Detect which cell encompasses the target text, then output its [X, Y] center coordinate. 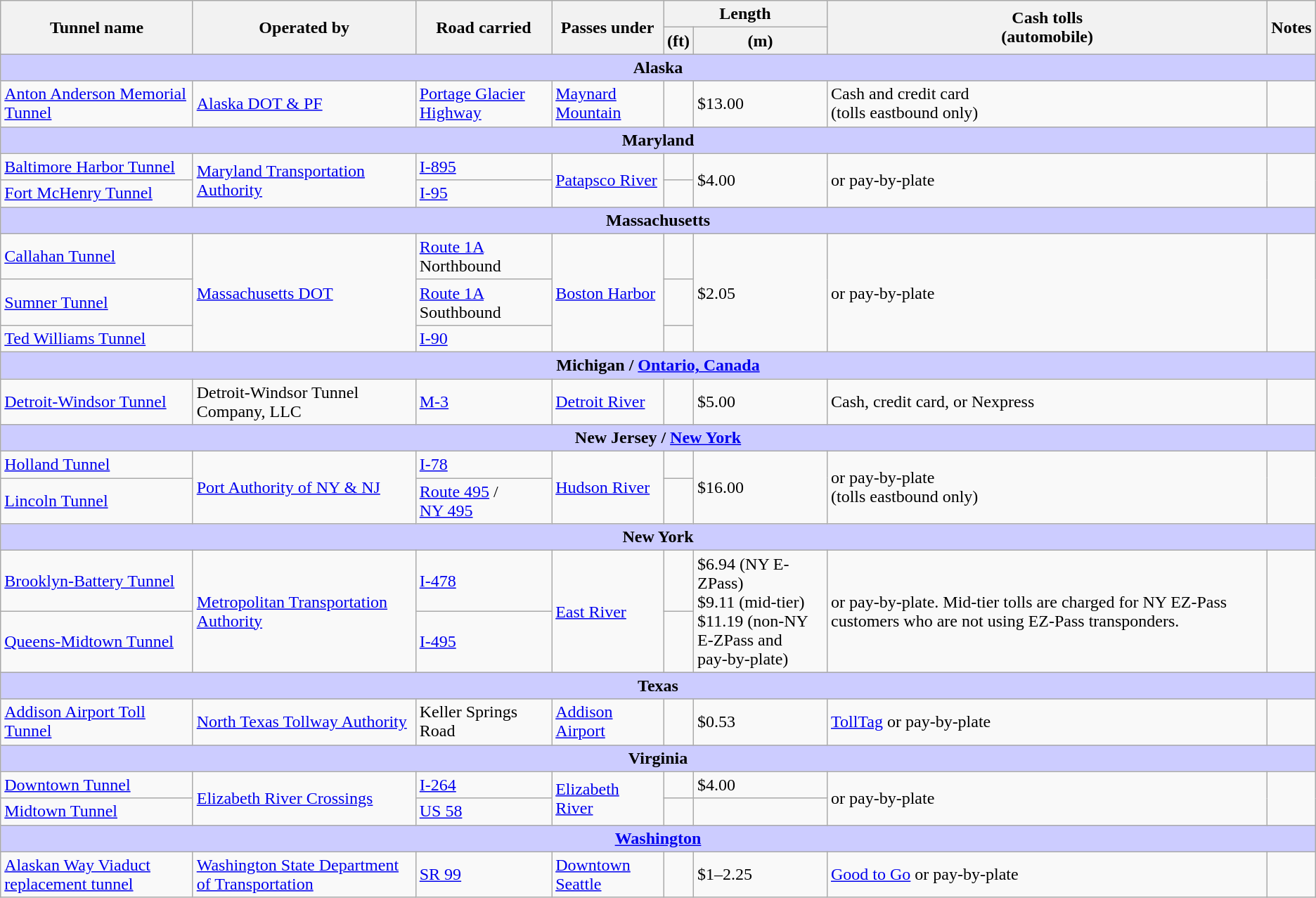
Ted Williams Tunnel [97, 338]
Texas [658, 686]
$16.00 [761, 488]
Lincoln Tunnel [97, 501]
Keller Springs Road [484, 721]
Route 1A Northbound [484, 256]
Elizabeth River [607, 798]
I-264 [484, 785]
Detroit River [607, 401]
Massachusetts DOT [304, 293]
Good to Go or pay-by-plate [1047, 875]
Passes under [607, 27]
I-495 [484, 641]
$0.53 [761, 721]
Maynard Mountain [607, 104]
or pay-by-plate(tolls eastbound only) [1047, 488]
Boston Harbor [607, 293]
Route 1A Southbound [484, 302]
Notes [1291, 27]
Portage Glacier Highway [484, 104]
$1–2.25 [761, 875]
Port Authority of NY & NJ [304, 488]
(m) [761, 41]
Road carried [484, 27]
Route 495 / NY 495 [484, 501]
Virginia [658, 758]
(ft) [679, 41]
I-895 [484, 167]
Downtown Seattle [607, 875]
Washington [658, 838]
Cash tolls(automobile) [1047, 27]
North Texas Tollway Authority [304, 721]
Michigan / Ontario, Canada [658, 365]
Elizabeth River Crossings [304, 798]
Sumner Tunnel [97, 302]
Baltimore Harbor Tunnel [97, 167]
Alaska DOT & PF [304, 104]
Callahan Tunnel [97, 256]
Anton Anderson Memorial Tunnel [97, 104]
I-95 [484, 193]
Detroit-Windsor Tunnel [97, 401]
Alaska [658, 68]
Massachusetts [658, 220]
or pay-by-plate. Mid-tier tolls are charged for NY EZ-Pass customers who are not using EZ-Pass transponders. [1047, 612]
Cash and credit card(tolls eastbound only) [1047, 104]
$2.05 [761, 293]
I-78 [484, 465]
New York [658, 537]
Patapsco River [607, 180]
Hudson River [607, 488]
New Jersey / New York [658, 438]
Fort McHenry Tunnel [97, 193]
$13.00 [761, 104]
Maryland [658, 140]
Downtown Tunnel [97, 785]
Operated by [304, 27]
Detroit-Windsor Tunnel Company, LLC [304, 401]
Addison Airport [607, 721]
Washington State Department of Transportation [304, 875]
I-478 [484, 581]
US 58 [484, 812]
Queens-Midtown Tunnel [97, 641]
TollTag or pay-by-plate [1047, 721]
Alaskan Way Viaduct replacement tunnel [97, 875]
Holland Tunnel [97, 465]
Brooklyn-Battery Tunnel [97, 581]
Maryland Transportation Authority [304, 180]
Length [745, 14]
East River [607, 612]
Metropolitan Transportation Authority [304, 612]
Addison Airport Toll Tunnel [97, 721]
Midtown Tunnel [97, 812]
$5.00 [761, 401]
SR 99 [484, 875]
Cash, credit card, or Nexpress [1047, 401]
M-3 [484, 401]
I-90 [484, 338]
Tunnel name [97, 27]
$6.94 (NY E-ZPass)$9.11 (mid-tier)$11.19 (non-NY E-ZPass andpay-by-plate) [761, 612]
